Output the (x, y) coordinate of the center of the cell containing the given text.  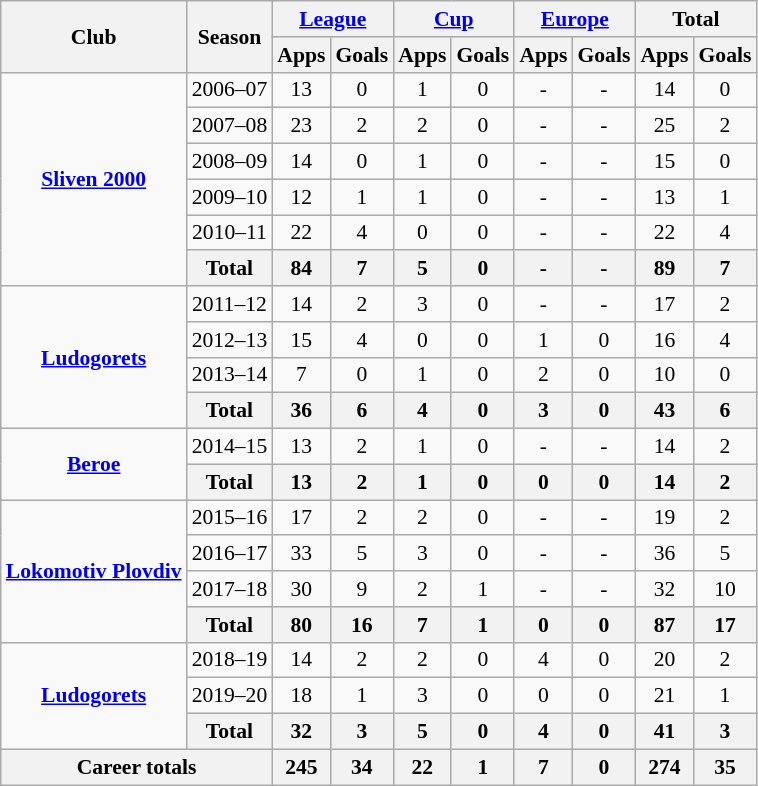
80 (301, 625)
2015–16 (230, 518)
2016–17 (230, 554)
2007–08 (230, 126)
2018–19 (230, 660)
League (332, 19)
19 (664, 518)
2006–07 (230, 90)
2014–15 (230, 447)
2019–20 (230, 696)
2008–09 (230, 162)
Season (230, 36)
Cup (454, 19)
2012–13 (230, 340)
21 (664, 696)
2013–14 (230, 375)
23 (301, 126)
Beroe (94, 464)
43 (664, 411)
84 (301, 269)
30 (301, 589)
12 (301, 197)
Sliven 2000 (94, 179)
2017–18 (230, 589)
Club (94, 36)
2010–11 (230, 233)
Lokomotiv Plovdiv (94, 571)
89 (664, 269)
34 (362, 767)
245 (301, 767)
Career totals (137, 767)
87 (664, 625)
2009–10 (230, 197)
41 (664, 732)
35 (724, 767)
33 (301, 554)
274 (664, 767)
2011–12 (230, 304)
20 (664, 660)
9 (362, 589)
25 (664, 126)
18 (301, 696)
Europe (574, 19)
